Capture the cell that displays the provided text and extract its (X, Y) central coordinate. 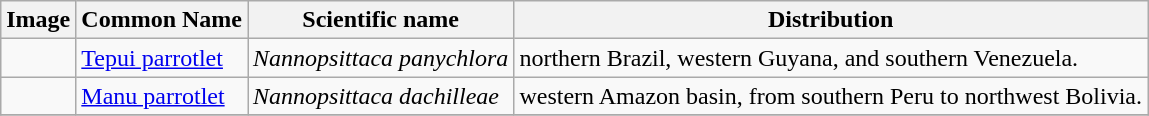
Manu parrotlet (162, 96)
Tepui parrotlet (162, 58)
Distribution (831, 20)
Nannopsittaca panychlora (381, 58)
Image (38, 20)
northern Brazil, western Guyana, and southern Venezuela. (831, 58)
Common Name (162, 20)
Nannopsittaca dachilleae (381, 96)
western Amazon basin, from southern Peru to northwest Bolivia. (831, 96)
Scientific name (381, 20)
